From the cell containing the given text, extract its center point as (X, Y) coordinate. 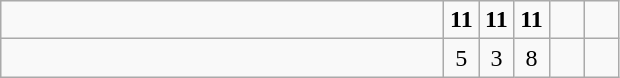
5 (462, 58)
8 (532, 58)
3 (496, 58)
